Determine the (x, y) coordinate at the center of the cell enclosing the given text.  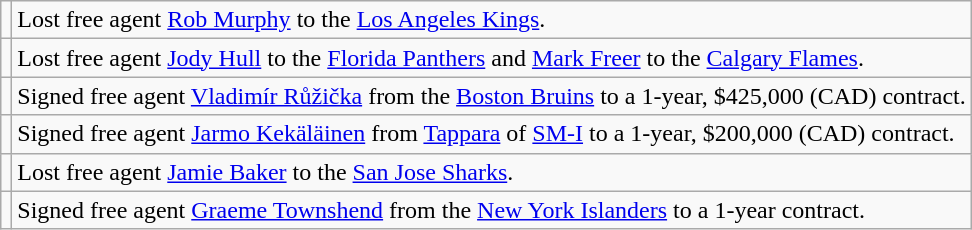
Signed free agent Jarmo Kekäläinen from Tappara of SM-I to a 1-year, $200,000 (CAD) contract. (492, 134)
Signed free agent Graeme Townshend from the New York Islanders to a 1-year contract. (492, 210)
Lost free agent Rob Murphy to the Los Angeles Kings. (492, 20)
Lost free agent Jamie Baker to the San Jose Sharks. (492, 172)
Lost free agent Jody Hull to the Florida Panthers and Mark Freer to the Calgary Flames. (492, 58)
Signed free agent Vladimír Růžička from the Boston Bruins to a 1-year, $425,000 (CAD) contract. (492, 96)
